Locate the cell with the specified text and output its [X, Y] center coordinate. 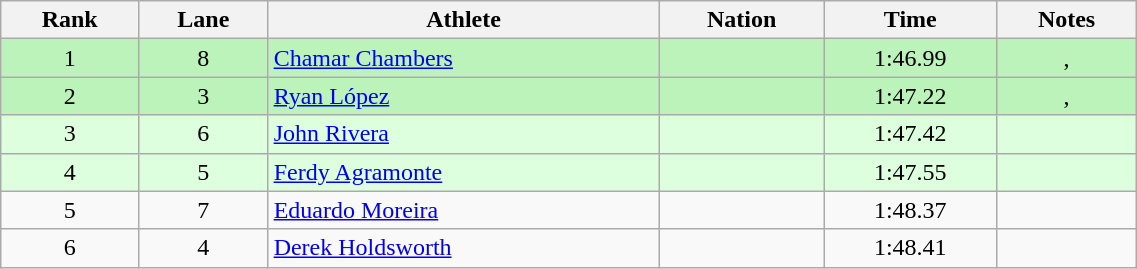
1:48.41 [910, 248]
Ryan López [464, 96]
Eduardo Moreira [464, 210]
7 [204, 210]
Derek Holdsworth [464, 248]
John Rivera [464, 134]
2 [70, 96]
Time [910, 20]
8 [204, 58]
Athlete [464, 20]
Ferdy Agramonte [464, 172]
Notes [1066, 20]
1:47.22 [910, 96]
1:47.42 [910, 134]
Chamar Chambers [464, 58]
Nation [742, 20]
1:46.99 [910, 58]
1:47.55 [910, 172]
1 [70, 58]
1:48.37 [910, 210]
Rank [70, 20]
Lane [204, 20]
